Pinpoint the cell where the given text exists, returning its (X, Y) midpoint coordinate. 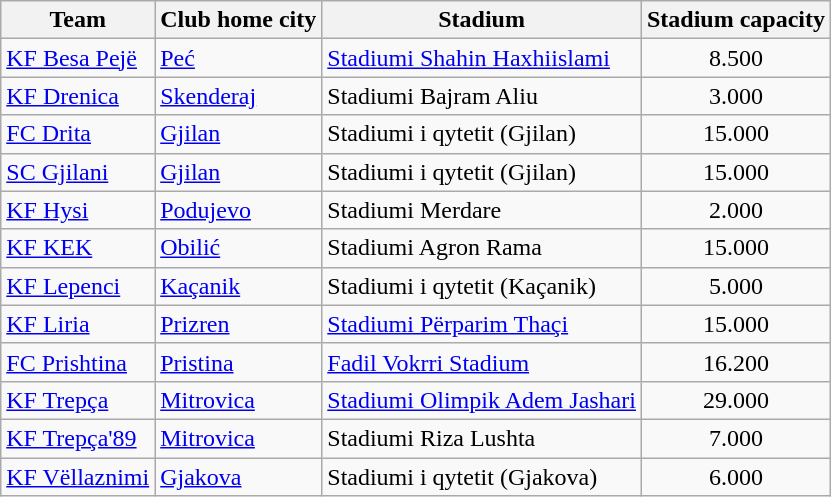
2.000 (736, 210)
Pristina (238, 362)
KF Trepça'89 (78, 438)
KF Vëllaznimi (78, 477)
Stadium capacity (736, 20)
6.000 (736, 477)
Stadiumi Shahin Haxhiislami (482, 58)
Team (78, 20)
KF KEK (78, 248)
Obilić (238, 248)
Stadiumi Agron Rama (482, 248)
KF Besa Pejë (78, 58)
16.200 (736, 362)
FC Drita (78, 134)
Stadiumi Bajram Aliu (482, 96)
8.500 (736, 58)
Stadiumi Përparim Thaçi (482, 324)
Stadium (482, 20)
Fadil Vokrri Stadium (482, 362)
7.000 (736, 438)
Gjakova (238, 477)
KF Trepça (78, 400)
Skenderaj (238, 96)
Kaçanik (238, 286)
Stadiumi Riza Lushta (482, 438)
Stadiumi Merdare (482, 210)
Stadiumi Olimpik Adem Jashari (482, 400)
SC Gjilani (78, 172)
KF Lepenci (78, 286)
KF Hysi (78, 210)
Club home city (238, 20)
Podujevo (238, 210)
Prizren (238, 324)
KF Liria (78, 324)
FC Prishtina (78, 362)
Stadiumi i qytetit (Kaçanik) (482, 286)
29.000 (736, 400)
3.000 (736, 96)
Peć (238, 58)
5.000 (736, 286)
Stadiumi i qytetit (Gjakova) (482, 477)
KF Drenica (78, 96)
